Scan for the cell matching the given text and deliver its (X, Y) coordinate at center. 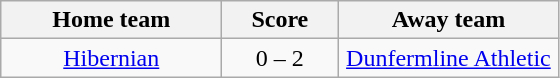
0 – 2 (280, 58)
Hibernian (112, 58)
Dunfermline Athletic (448, 58)
Away team (448, 20)
Score (280, 20)
Home team (112, 20)
